Return the [x, y] coordinate for the center point of the cell that contains the specified text.  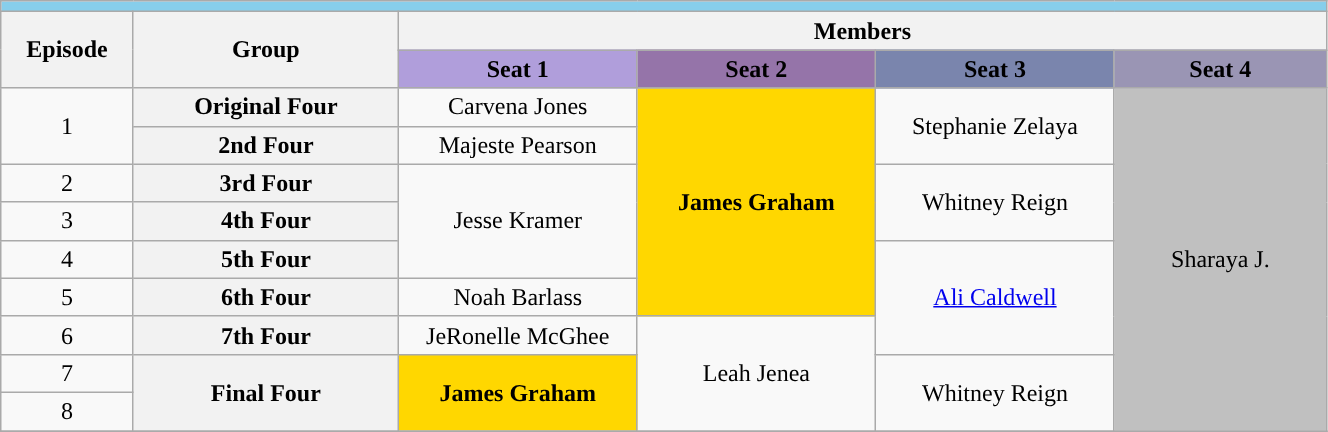
Original Four [266, 107]
Seat 3 [996, 69]
7th Four [266, 335]
Group [266, 50]
2 [68, 183]
2nd Four [266, 145]
Stephanie Zelaya [996, 126]
Carvena Jones [518, 107]
Majeste Pearson [518, 145]
8 [68, 411]
6 [68, 335]
Episode [68, 50]
Leah Jenea [756, 373]
6th Four [266, 297]
5 [68, 297]
5th Four [266, 259]
Ali Caldwell [996, 297]
3rd Four [266, 183]
Final Four [266, 392]
Seat 4 [1220, 69]
Jesse Kramer [518, 221]
JeRonelle McGhee [518, 335]
4th Four [266, 221]
Members [862, 31]
Noah Barlass [518, 297]
3 [68, 221]
Sharaya J. [1220, 260]
Seat 1 [518, 69]
Seat 2 [756, 69]
4 [68, 259]
1 [68, 126]
7 [68, 373]
